From the cell containing the given text, extract its center point as (X, Y) coordinate. 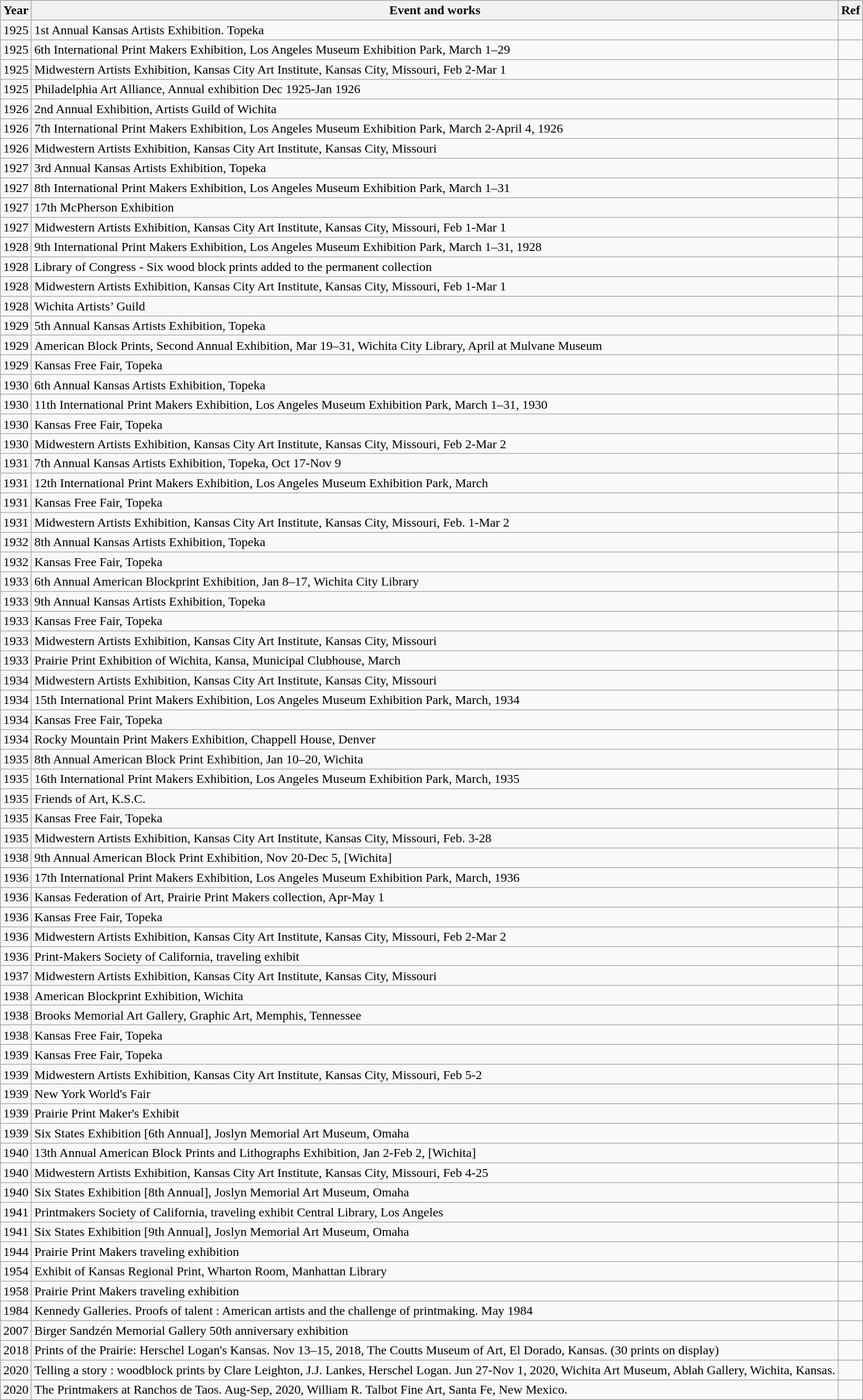
9th Annual American Block Print Exhibition, Nov 20-Dec 5, [Wichita] (435, 858)
8th Annual American Block Print Exhibition, Jan 10–20, Wichita (435, 759)
2007 (16, 1330)
15th International Print Makers Exhibition, Los Angeles Museum Exhibition Park, March, 1934 (435, 700)
Prairie Print Exhibition of Wichita, Kansa, Municipal Clubhouse, March (435, 661)
7th Annual Kansas Artists Exhibition, Topeka, Oct 17-Nov 9 (435, 463)
New York World's Fair (435, 1094)
Midwestern Artists Exhibition, Kansas City Art Institute, Kansas City, Missouri, Feb 4-25 (435, 1172)
Event and works (435, 11)
1937 (16, 975)
7th International Print Makers Exhibition, Los Angeles Museum Exhibition Park, March 2-April 4, 1926 (435, 128)
Prairie Print Maker's Exhibit (435, 1113)
1954 (16, 1271)
The Printmakers at Ranchos de Taos. Aug-Sep, 2020, William R. Talbot Fine Art, Santa Fe, New Mexico. (435, 1389)
Printmakers Society of California, traveling exhibit Central Library, Los Angeles (435, 1212)
3rd Annual Kansas Artists Exhibition, Topeka (435, 167)
1944 (16, 1251)
16th International Print Makers Exhibition, Los Angeles Museum Exhibition Park, March, 1935 (435, 779)
6th Annual Kansas Artists Exhibition, Topeka (435, 384)
Six States Exhibition [9th Annual], Joslyn Memorial Art Museum, Omaha (435, 1232)
Brooks Memorial Art Gallery, Graphic Art, Memphis, Tennessee (435, 1015)
1984 (16, 1311)
8th Annual Kansas Artists Exhibition, Topeka (435, 542)
Wichita Artists’ Guild (435, 306)
17th International Print Makers Exhibition, Los Angeles Museum Exhibition Park, March, 1936 (435, 878)
13th Annual American Block Prints and Lithographs Exhibition, Jan 2-Feb 2, [Wichita] (435, 1153)
Midwestern Artists Exhibition, Kansas City Art Institute, Kansas City, Missouri, Feb 5-2 (435, 1074)
American Blockprint Exhibition, Wichita (435, 995)
2nd Annual Exhibition, Artists Guild of Wichita (435, 108)
8th International Print Makers Exhibition, Los Angeles Museum Exhibition Park, March 1–31 (435, 187)
American Block Prints, Second Annual Exhibition, Mar 19–31, Wichita City Library, April at Mulvane Museum (435, 345)
Friends of Art, K.S.C. (435, 799)
Midwestern Artists Exhibition, Kansas City Art Institute, Kansas City, Missouri, Feb 2-Mar 1 (435, 69)
Six States Exhibition [8th Annual], Joslyn Memorial Art Museum, Omaha (435, 1192)
9th International Print Makers Exhibition, Los Angeles Museum Exhibition Park, March 1–31, 1928 (435, 246)
Kennedy Galleries. Proofs of talent : American artists and the challenge of printmaking. May 1984 (435, 1311)
11th International Print Makers Exhibition, Los Angeles Museum Exhibition Park, March 1–31, 1930 (435, 404)
Kansas Federation of Art, Prairie Print Makers collection, Apr-May 1 (435, 897)
Year (16, 11)
6th International Print Makers Exhibition, Los Angeles Museum Exhibition Park, March 1–29 (435, 49)
1st Annual Kansas Artists Exhibition. Topeka (435, 29)
Philadelphia Art Alliance, Annual exhibition Dec 1925-Jan 1926 (435, 89)
5th Annual Kansas Artists Exhibition, Topeka (435, 325)
Print-Makers Society of California, traveling exhibit (435, 955)
Birger Sandzén Memorial Gallery 50th anniversary exhibition (435, 1330)
Rocky Mountain Print Makers Exhibition, Chappell House, Denver (435, 740)
Library of Congress - Six wood block prints added to the permanent collection (435, 266)
12th International Print Makers Exhibition, Los Angeles Museum Exhibition Park, March (435, 483)
Midwestern Artists Exhibition, Kansas City Art Institute, Kansas City, Missouri, Feb. 3-28 (435, 838)
9th Annual Kansas Artists Exhibition, Topeka (435, 601)
1958 (16, 1291)
2018 (16, 1350)
6th Annual American Blockprint Exhibition, Jan 8–17, Wichita City Library (435, 582)
Six States Exhibition [6th Annual], Joslyn Memorial Art Museum, Omaha (435, 1133)
Exhibit of Kansas Regional Print, Wharton Room, Manhattan Library (435, 1271)
17th McPherson Exhibition (435, 207)
Midwestern Artists Exhibition, Kansas City Art Institute, Kansas City, Missouri, Feb. 1-Mar 2 (435, 523)
Ref (851, 11)
Prints of the Prairie: Herschel Logan's Kansas. Nov 13–15, 2018, The Coutts Museum of Art, El Dorado, Kansas. (30 prints on display) (435, 1350)
